Scan for the cell matching the given text and deliver its [x, y] coordinate at center. 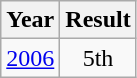
Year [30, 20]
5th [98, 58]
2006 [30, 58]
Result [98, 20]
